Pinpoint the cell where the given text exists, returning its [x, y] midpoint coordinate. 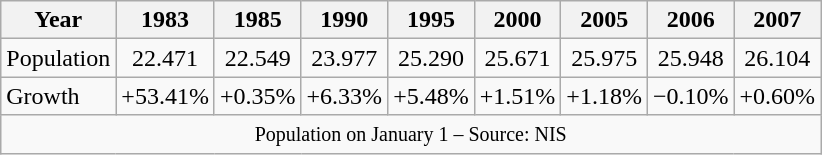
25.290 [432, 58]
Population [58, 58]
+5.48% [432, 96]
22.549 [258, 58]
22.471 [166, 58]
+6.33% [344, 96]
Year [58, 20]
2000 [518, 20]
1985 [258, 20]
−0.10% [690, 96]
+0.60% [778, 96]
25.948 [690, 58]
25.671 [518, 58]
+1.18% [604, 96]
25.975 [604, 58]
1990 [344, 20]
1995 [432, 20]
+53.41% [166, 96]
23.977 [344, 58]
2005 [604, 20]
2007 [778, 20]
1983 [166, 20]
Growth [58, 96]
+0.35% [258, 96]
Population on January 1 – Source: NIS [411, 134]
26.104 [778, 58]
+1.51% [518, 96]
2006 [690, 20]
